Capture the cell that displays the provided text and extract its [X, Y] central coordinate. 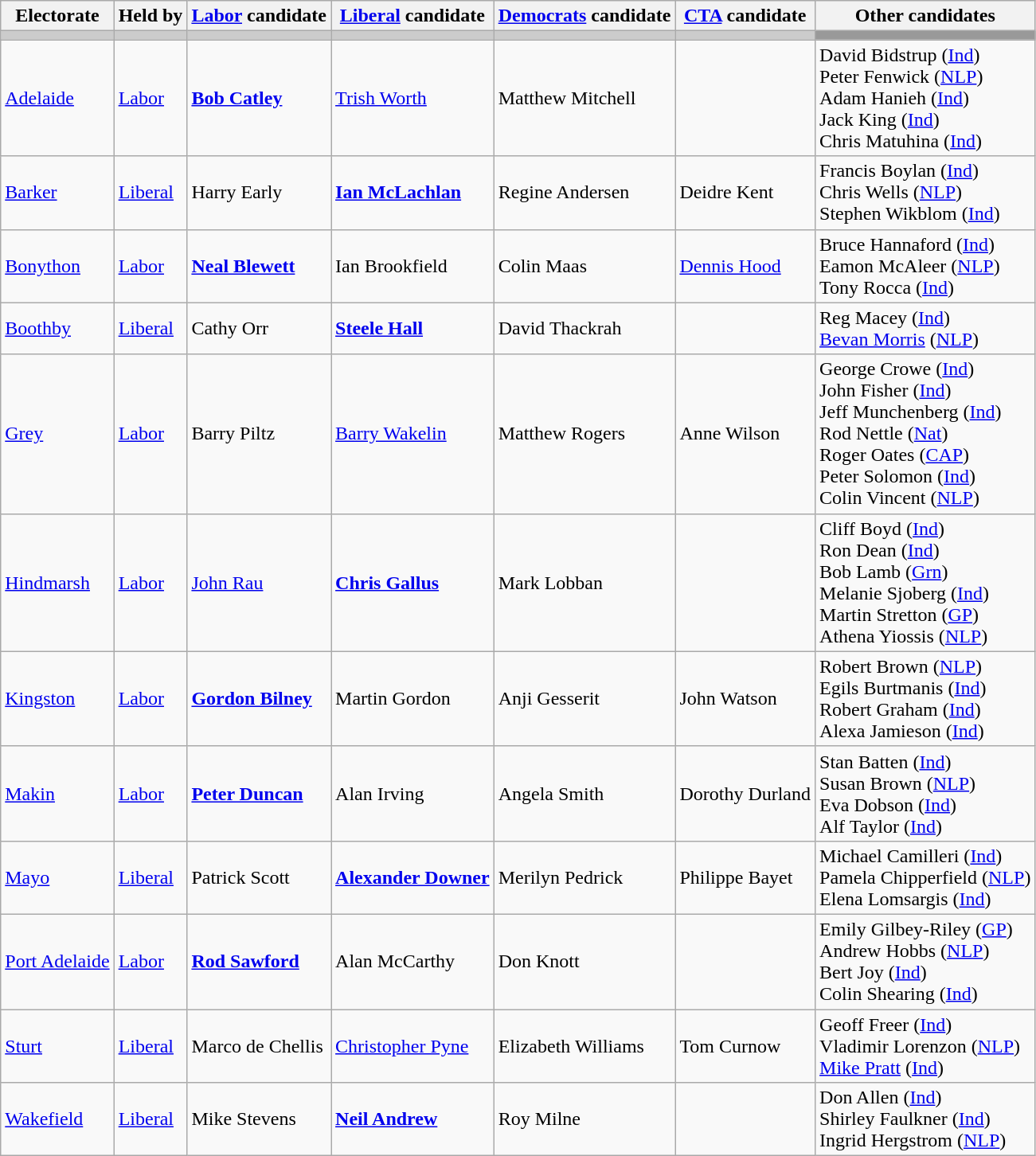
Held by [151, 16]
Geoff Freer (Ind)Vladimir Lorenzon (NLP)Mike Pratt (Ind) [925, 1046]
Michael Camilleri (Ind)Pamela Chipperfield (NLP)Elena Lomsargis (Ind) [925, 877]
Peter Duncan [260, 793]
Hindmarsh [57, 583]
Alan McCarthy [412, 962]
Dorothy Durland [745, 793]
Matthew Rogers [584, 434]
Francis Boylan (Ind)Chris Wells (NLP)Stephen Wikblom (Ind) [925, 193]
Roy Milne [584, 1119]
CTA candidate [745, 16]
Neal Blewett [260, 266]
Anji Gesserit [584, 699]
Ian McLachlan [412, 193]
Ian Brookfield [412, 266]
Cathy Orr [260, 328]
Makin [57, 793]
Chris Gallus [412, 583]
Other candidates [925, 16]
Trish Worth [412, 98]
Don Knott [584, 962]
Boothby [57, 328]
Mike Stevens [260, 1119]
Liberal candidate [412, 16]
Steele Hall [412, 328]
Christopher Pyne [412, 1046]
Kingston [57, 699]
Colin Maas [584, 266]
Angela Smith [584, 793]
Philippe Bayet [745, 877]
Martin Gordon [412, 699]
Neil Andrew [412, 1119]
Tom Curnow [745, 1046]
Barry Wakelin [412, 434]
Elizabeth Williams [584, 1046]
Matthew Mitchell [584, 98]
Deidre Kent [745, 193]
Electorate [57, 16]
Alan Irving [412, 793]
Reg Macey (Ind)Bevan Morris (NLP) [925, 328]
Marco de Chellis [260, 1046]
Stan Batten (Ind)Susan Brown (NLP)Eva Dobson (Ind)Alf Taylor (Ind) [925, 793]
Barry Piltz [260, 434]
John Rau [260, 583]
Rod Sawford [260, 962]
Robert Brown (NLP)Egils Burtmanis (Ind)Robert Graham (Ind)Alexa Jamieson (Ind) [925, 699]
Port Adelaide [57, 962]
Harry Early [260, 193]
Barker [57, 193]
Merilyn Pedrick [584, 877]
Don Allen (Ind)Shirley Faulkner (Ind)Ingrid Hergstrom (NLP) [925, 1119]
Mark Lobban [584, 583]
Dennis Hood [745, 266]
Bruce Hannaford (Ind)Eamon McAleer (NLP)Tony Rocca (Ind) [925, 266]
Gordon Bilney [260, 699]
Alexander Downer [412, 877]
George Crowe (Ind)John Fisher (Ind)Jeff Munchenberg (Ind)Rod Nettle (Nat)Roger Oates (CAP)Peter Solomon (Ind)Colin Vincent (NLP) [925, 434]
Patrick Scott [260, 877]
Labor candidate [260, 16]
Bonython [57, 266]
David Thackrah [584, 328]
Bob Catley [260, 98]
Mayo [57, 877]
Cliff Boyd (Ind)Ron Dean (Ind)Bob Lamb (Grn)Melanie Sjoberg (Ind)Martin Stretton (GP)Athena Yiossis (NLP) [925, 583]
Democrats candidate [584, 16]
Adelaide [57, 98]
Anne Wilson [745, 434]
Sturt [57, 1046]
David Bidstrup (Ind)Peter Fenwick (NLP)Adam Hanieh (Ind)Jack King (Ind)Chris Matuhina (Ind) [925, 98]
Grey [57, 434]
Emily Gilbey-Riley (GP)Andrew Hobbs (NLP)Bert Joy (Ind)Colin Shearing (Ind) [925, 962]
John Watson [745, 699]
Regine Andersen [584, 193]
Wakefield [57, 1119]
